Output the (x, y) coordinate of the center of the cell containing the given text.  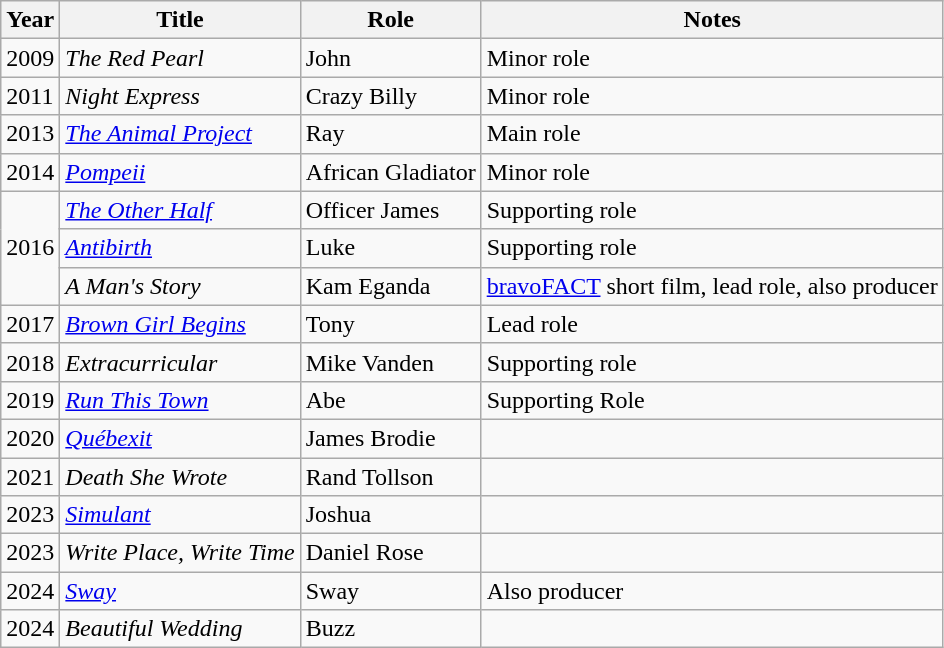
African Gladiator (390, 172)
Year (30, 20)
2021 (30, 477)
Role (390, 20)
Pompeii (180, 172)
A Man's Story (180, 286)
Officer James (390, 210)
Death She Wrote (180, 477)
Ray (390, 134)
Québexit (180, 438)
Luke (390, 248)
Also producer (712, 591)
2016 (30, 248)
Title (180, 20)
bravoFACT short film, lead role, also producer (712, 286)
The Animal Project (180, 134)
Joshua (390, 515)
2020 (30, 438)
Brown Girl Begins (180, 324)
Abe (390, 400)
2019 (30, 400)
Crazy Billy (390, 96)
Daniel Rose (390, 553)
James Brodie (390, 438)
Write Place, Write Time (180, 553)
Tony (390, 324)
Beautiful Wedding (180, 629)
Run This Town (180, 400)
Supporting Role (712, 400)
Main role (712, 134)
2009 (30, 58)
2014 (30, 172)
Lead role (712, 324)
The Other Half (180, 210)
2018 (30, 362)
The Red Pearl (180, 58)
Simulant (180, 515)
Antibirth (180, 248)
Notes (712, 20)
2017 (30, 324)
Mike Vanden (390, 362)
Kam Eganda (390, 286)
Night Express (180, 96)
John (390, 58)
2011 (30, 96)
Extracurricular (180, 362)
Rand Tollson (390, 477)
Buzz (390, 629)
2013 (30, 134)
